Provide the [x, y] coordinate of the cell's center where the given text is located.  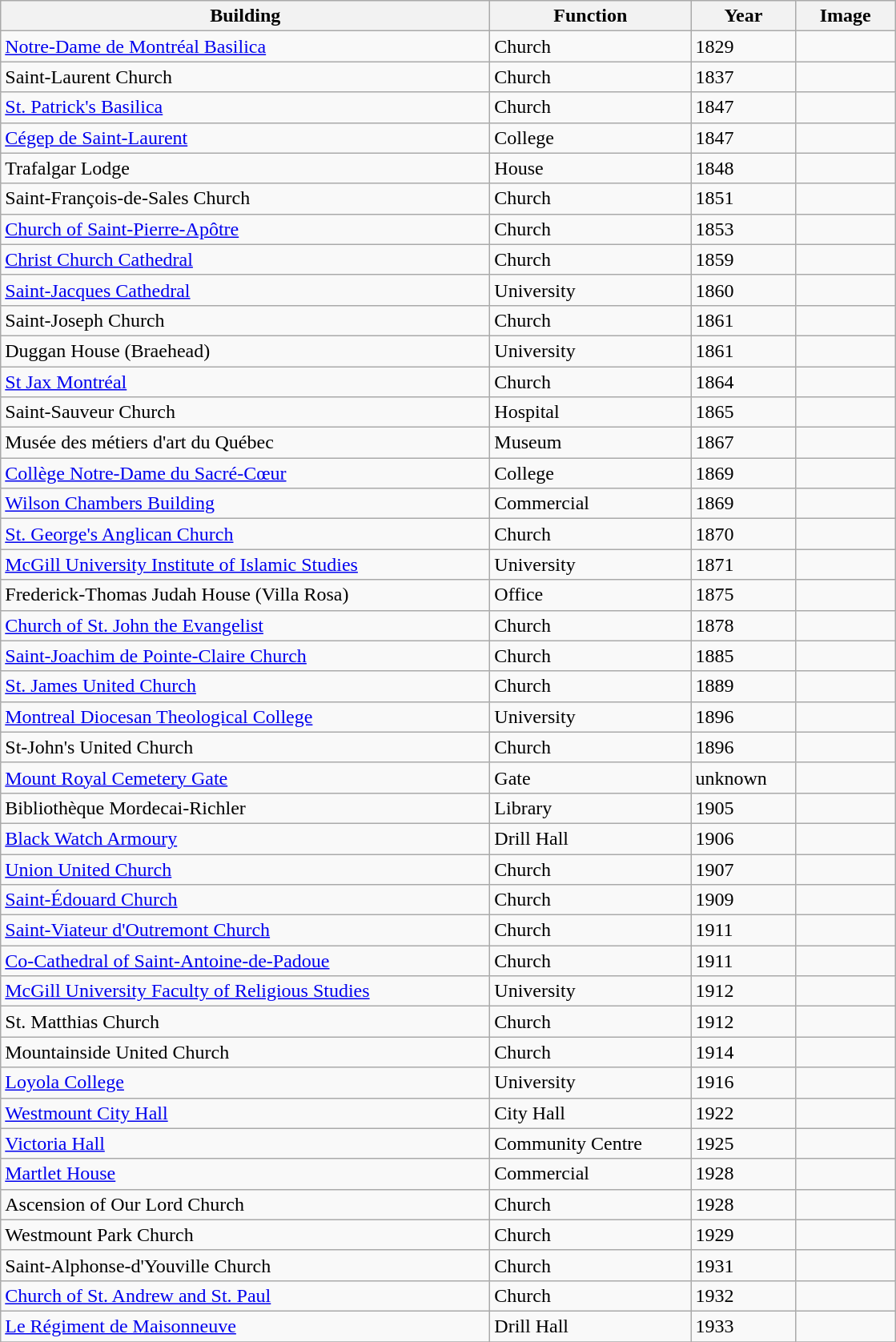
Library [591, 808]
Church of St. John the Evangelist [245, 625]
1932 [743, 1296]
1931 [743, 1265]
Duggan House (Braehead) [245, 351]
1875 [743, 595]
Christ Church Cathedral [245, 259]
1909 [743, 900]
unknown [743, 777]
Ascension of Our Lord Church [245, 1204]
1905 [743, 808]
1916 [743, 1083]
Museum [591, 443]
1870 [743, 534]
Office [591, 595]
Hospital [591, 412]
Le Régiment de Maisonneuve [245, 1326]
1933 [743, 1326]
Collège Notre-Dame du Sacré-Cœur [245, 473]
Saint-Édouard Church [245, 900]
Community Centre [591, 1143]
Church of Saint-Pierre-Apôtre [245, 229]
Wilson Chambers Building [245, 504]
Cégep de Saint-Laurent [245, 138]
1853 [743, 229]
Victoria Hall [245, 1143]
1925 [743, 1143]
Function [591, 16]
Martlet House [245, 1174]
1829 [743, 46]
St. George's Anglican Church [245, 534]
Frederick-Thomas Judah House (Villa Rosa) [245, 595]
Year [743, 16]
Gate [591, 777]
Montreal Diocesan Theological College [245, 717]
Notre-Dame de Montréal Basilica [245, 46]
1906 [743, 838]
Union United Church [245, 869]
Saint-Sauveur Church [245, 412]
Image [846, 16]
House [591, 168]
St Jax Montréal [245, 382]
Mount Royal Cemetery Gate [245, 777]
McGill University Institute of Islamic Studies [245, 565]
St. Patrick's Basilica [245, 107]
1860 [743, 290]
Co-Cathedral of Saint-Antoine-de-Padoue [245, 961]
1914 [743, 1052]
1878 [743, 625]
1889 [743, 686]
1859 [743, 259]
1922 [743, 1113]
1871 [743, 565]
St. Matthias Church [245, 1022]
Saint-Joseph Church [245, 320]
Saint-Joachim de Pointe-Claire Church [245, 656]
1848 [743, 168]
1929 [743, 1235]
1851 [743, 199]
St-John's United Church [245, 747]
Musée des métiers d'art du Québec [245, 443]
Black Watch Armoury [245, 838]
1885 [743, 656]
City Hall [591, 1113]
Saint-François-de-Sales Church [245, 199]
Westmount City Hall [245, 1113]
Saint-Viateur d'Outremont Church [245, 930]
1864 [743, 382]
Saint-Alphonse-d'Youville Church [245, 1265]
1867 [743, 443]
Building [245, 16]
Saint-Jacques Cathedral [245, 290]
1865 [743, 412]
Trafalgar Lodge [245, 168]
McGill University Faculty of Religious Studies [245, 991]
Loyola College [245, 1083]
Saint-Laurent Church [245, 77]
Westmount Park Church [245, 1235]
Church of St. Andrew and St. Paul [245, 1296]
1907 [743, 869]
Mountainside United Church [245, 1052]
Bibliothèque Mordecai-Richler [245, 808]
St. James United Church [245, 686]
1837 [743, 77]
